Detect which cell encompasses the target text, then output its (x, y) center coordinate. 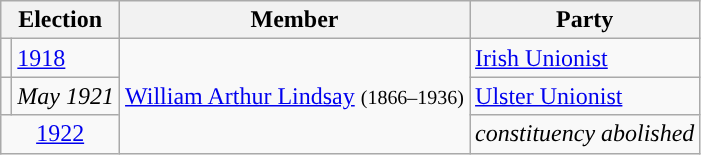
Irish Unionist (585, 58)
Ulster Unionist (585, 96)
constituency abolished (585, 134)
1922 (60, 134)
Election (60, 20)
Member (295, 20)
William Arthur Lindsay (1866–1936) (295, 96)
Party (585, 20)
May 1921 (66, 96)
1918 (66, 58)
